Detect which cell encompasses the target text, then output its [X, Y] center coordinate. 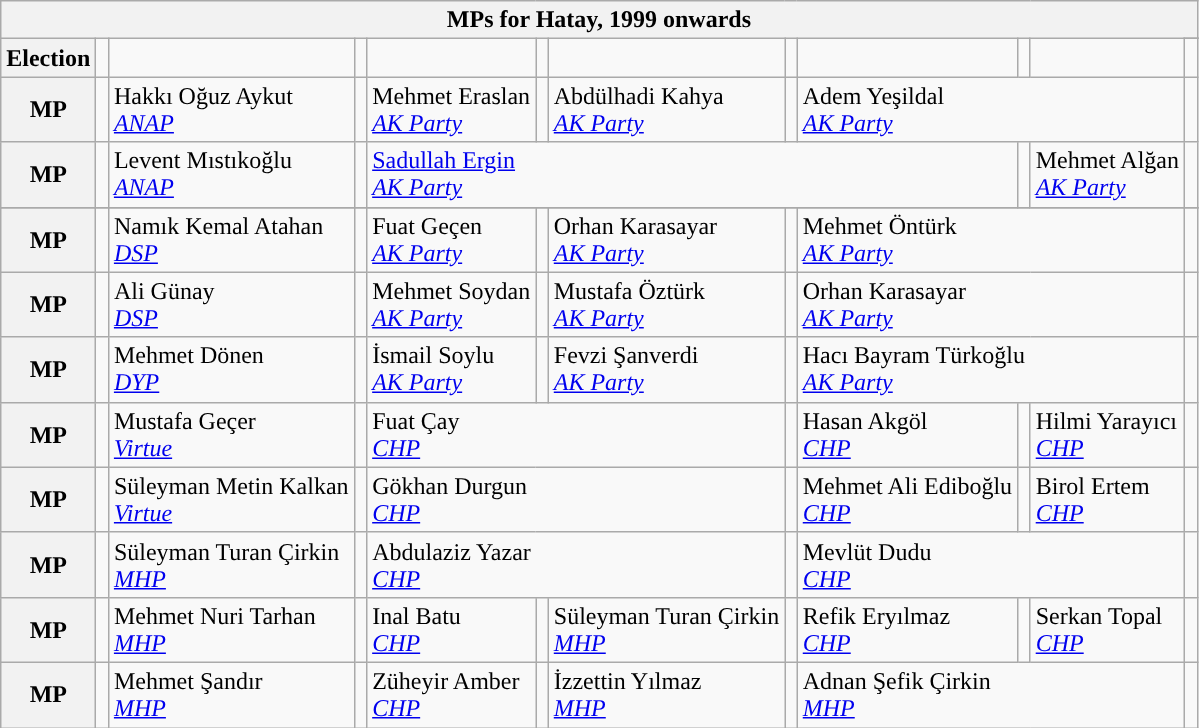
Abdulaziz YazarCHP [576, 564]
Hilmi YarayıcıCHP [1107, 434]
MPs for Hatay, 1999 onwards [599, 20]
Mehmet DönenDYP [231, 370]
Birol ErtemCHP [1107, 500]
Hasan AkgölCHP [907, 434]
Gökhan DurgunCHP [576, 500]
Mustafa GeçerVirtue [231, 434]
Hacı Bayram TürkoğluAK Party [990, 370]
Mehmet Nuri TarhanMHP [231, 630]
Mehmet ŞandırMHP [231, 694]
Mustafa ÖztürkAK Party [666, 304]
Serkan TopalCHP [1107, 630]
Ali GünayDSP [231, 304]
Namık Kemal AtahanDSP [231, 240]
Sadullah ErginAK Party [692, 174]
Hakkı Oğuz AykutANAP [231, 110]
Adnan Şefik ÇirkinMHP [990, 694]
Mehmet AlğanAK Party [1107, 174]
Mehmet SoydanAK Party [452, 304]
Levent MıstıkoğluANAP [231, 174]
Fuat GeçenAK Party [452, 240]
Adem YeşildalAK Party [990, 110]
Election [48, 58]
Fuat ÇayCHP [576, 434]
Fevzi ŞanverdiAK Party [666, 370]
Mevlüt DuduCHP [990, 564]
Mehmet ÖntürkAK Party [990, 240]
Züheyir AmberCHP [452, 694]
Abdülhadi KahyaAK Party [666, 110]
Mehmet EraslanAK Party [452, 110]
Süleyman Metin KalkanVirtue [231, 500]
İsmail SoyluAK Party [452, 370]
Mehmet Ali EdiboğluCHP [907, 500]
Refik EryılmazCHP [907, 630]
İzzettin YılmazMHP [666, 694]
Inal BatuCHP [452, 630]
